Return [X, Y] of the center of cell containing provided text 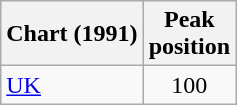
100 [189, 85]
Chart (1991) [72, 34]
UK [72, 85]
Peakposition [189, 34]
